For the text-containing cell, return its midpoint in [x, y] coordinate format. 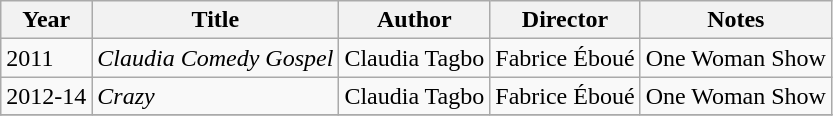
2012-14 [46, 96]
Year [46, 20]
Author [414, 20]
Crazy [216, 96]
Director [565, 20]
Notes [736, 20]
Title [216, 20]
2011 [46, 58]
Claudia Comedy Gospel [216, 58]
